Locate the cell with the specified text and output its (x, y) center coordinate. 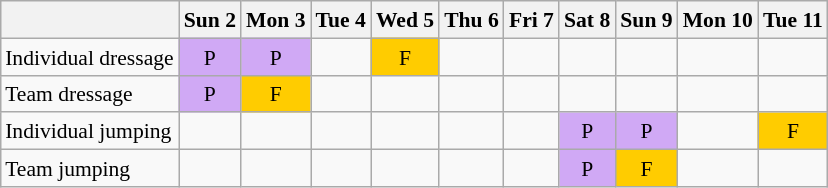
Team dressage (90, 94)
Mon 10 (718, 20)
Sun 2 (210, 20)
Mon 3 (276, 20)
Tue 11 (793, 20)
Thu 6 (472, 20)
Team jumping (90, 168)
Wed 5 (405, 20)
Individual jumping (90, 130)
Sun 9 (646, 20)
Individual dressage (90, 56)
Tue 4 (341, 20)
Sat 8 (587, 20)
Fri 7 (532, 20)
